Determine the [X, Y] coordinate at the center of the cell enclosing the given text.  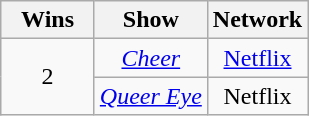
Wins [48, 20]
Network [257, 20]
2 [48, 77]
Cheer [150, 58]
Queer Eye [150, 96]
Show [150, 20]
